From the cell containing the given text, extract its center point as (x, y) coordinate. 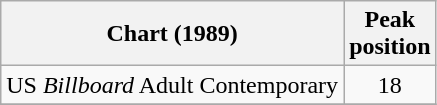
Peakposition (390, 34)
Chart (1989) (172, 34)
18 (390, 85)
US Billboard Adult Contemporary (172, 85)
